Provide the (x, y) coordinate of the cell's center where the given text is located.  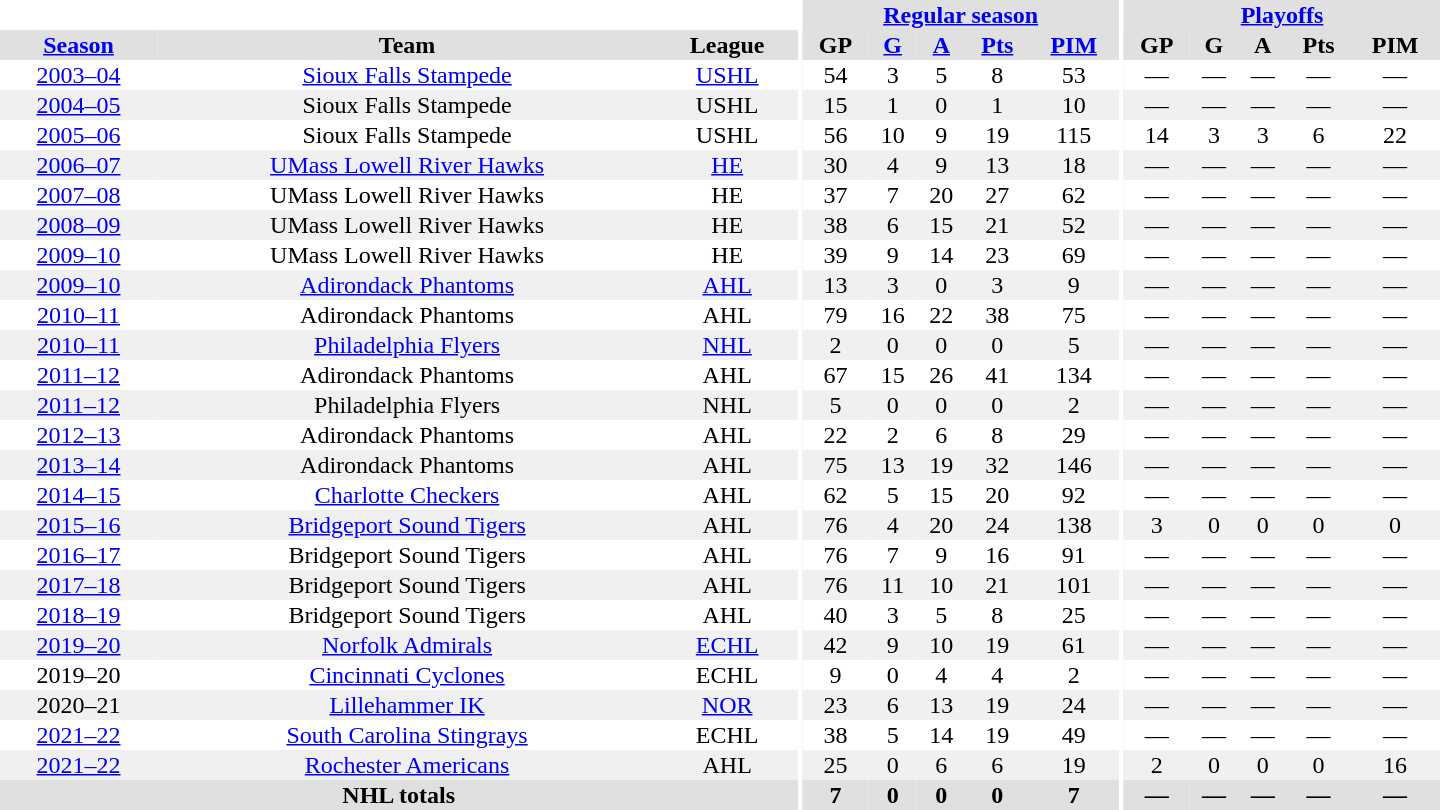
Lillehammer IK (407, 705)
2006–07 (78, 165)
138 (1074, 525)
61 (1074, 645)
52 (1074, 225)
2018–19 (78, 615)
41 (998, 375)
2012–13 (78, 435)
2003–04 (78, 75)
2007–08 (78, 195)
67 (836, 375)
2016–17 (78, 555)
2013–14 (78, 465)
115 (1074, 135)
League (727, 45)
Playoffs (1282, 15)
146 (1074, 465)
Charlotte Checkers (407, 495)
2020–21 (78, 705)
32 (998, 465)
South Carolina Stingrays (407, 735)
69 (1074, 255)
11 (892, 585)
39 (836, 255)
2008–09 (78, 225)
101 (1074, 585)
2005–06 (78, 135)
18 (1074, 165)
54 (836, 75)
40 (836, 615)
91 (1074, 555)
92 (1074, 495)
2014–15 (78, 495)
29 (1074, 435)
26 (942, 375)
Team (407, 45)
49 (1074, 735)
37 (836, 195)
2015–16 (78, 525)
134 (1074, 375)
Norfolk Admirals (407, 645)
Regular season (961, 15)
NOR (727, 705)
2017–18 (78, 585)
42 (836, 645)
27 (998, 195)
53 (1074, 75)
Season (78, 45)
Rochester Americans (407, 765)
2004–05 (78, 105)
Cincinnati Cyclones (407, 675)
56 (836, 135)
NHL totals (398, 795)
79 (836, 315)
30 (836, 165)
